From the cell containing the given text, extract its center point as [X, Y] coordinate. 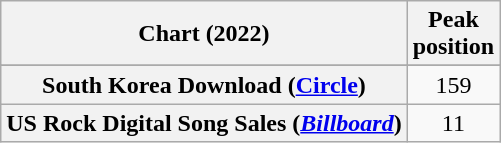
Chart (2022) [204, 34]
US Rock Digital Song Sales (Billboard) [204, 123]
11 [453, 123]
South Korea Download (Circle) [204, 85]
159 [453, 85]
Peakposition [453, 34]
